Pinpoint the cell where the given text exists, returning its (X, Y) midpoint coordinate. 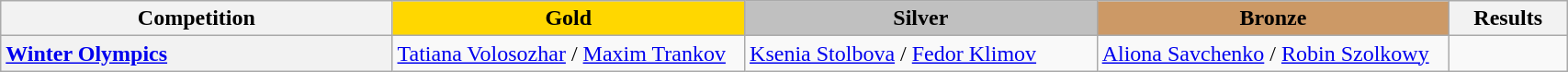
Results (1508, 18)
Tatiana Volosozhar / Maxim Trankov (569, 54)
Aliona Savchenko / Robin Szolkowy (1273, 54)
Ksenia Stolbova / Fedor Klimov (921, 54)
Bronze (1273, 18)
Competition (197, 18)
Winter Olympics (197, 54)
Silver (921, 18)
Gold (569, 18)
